Capture the cell that displays the provided text and extract its [X, Y] central coordinate. 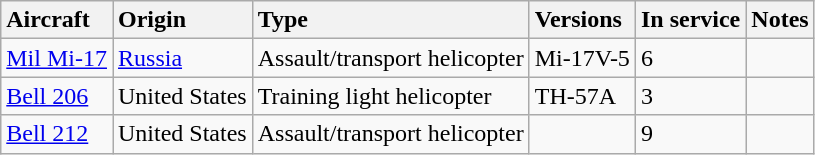
TH-57A [582, 96]
Aircraft [57, 20]
Mil Mi-17 [57, 58]
Russia [182, 58]
In service [690, 20]
Notes [780, 20]
6 [690, 58]
Training light helicopter [390, 96]
Versions [582, 20]
Origin [182, 20]
Mi-17V-5 [582, 58]
Bell 212 [57, 134]
9 [690, 134]
3 [690, 96]
Type [390, 20]
Bell 206 [57, 96]
